Identify which cell holds the provided text, then report its (x, y) central coordinate. 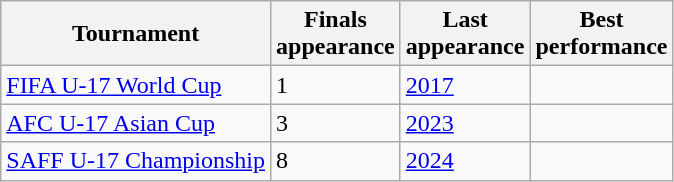
Tournament (136, 34)
Lastappearance (465, 34)
2024 (465, 161)
Finalsappearance (336, 34)
2017 (465, 85)
8 (336, 161)
SAFF U-17 Championship (136, 161)
AFC U-17 Asian Cup (136, 123)
3 (336, 123)
Bestperformance (602, 34)
FIFA U-17 World Cup (136, 85)
2023 (465, 123)
1 (336, 85)
